Search for the cell housing the specified text and yield its (X, Y) center coordinate. 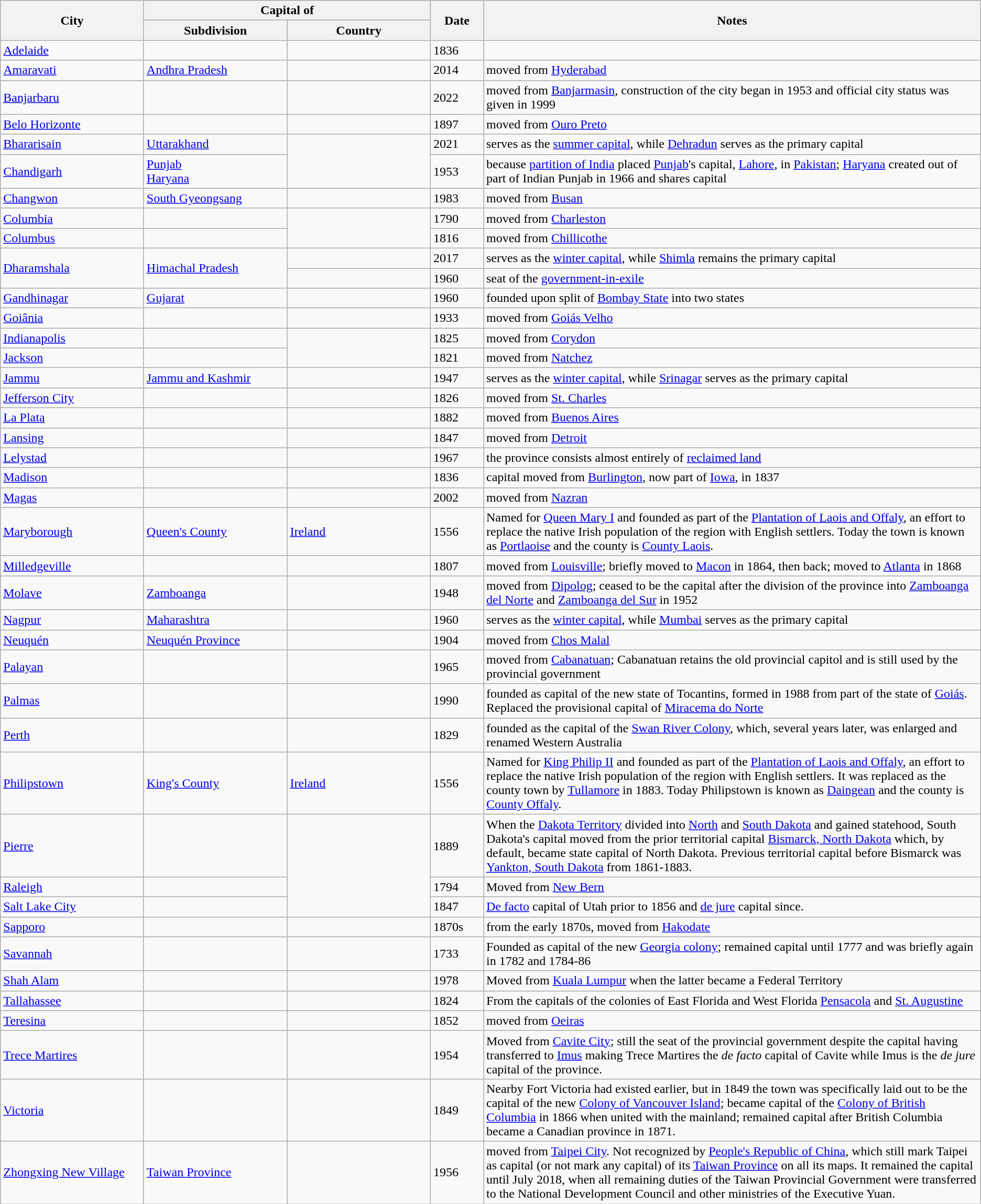
Columbia (72, 218)
1954 (457, 1055)
1904 (457, 640)
1897 (457, 124)
moved from Dipolog; ceased to be the capital after the division of the province into Zamboanga del Norte and Zamboanga del Sur in 1952 (732, 592)
Banjarbaru (72, 97)
moved from Chos Malal (732, 640)
Philipstown (72, 783)
1816 (457, 238)
From the capitals of the colonies of East Florida and West Florida Pensacola and St. Augustine (732, 1001)
Trece Martires (72, 1055)
Himachal Pradesh (215, 268)
2022 (457, 97)
City (72, 20)
1983 (457, 198)
Uttarakhand (215, 144)
1829 (457, 735)
Gandhinagar (72, 298)
Queen's County (215, 532)
moved from Buenos Aires (732, 418)
2002 (457, 497)
Adelaide (72, 50)
Taiwan Province (215, 1172)
Founded as capital of the new Georgia colony; remained capital until 1777 and was briefly again in 1782 and 1784-86 (732, 954)
Notes (732, 20)
Jammu and Kashmir (215, 378)
capital moved from Burlington, now part of Iowa, in 1837 (732, 478)
1870s (457, 927)
Magas (72, 497)
Lelystad (72, 458)
Zhongxing New Village (72, 1172)
Jammu (72, 378)
1794 (457, 887)
serves as the summer capital, while Dehradun serves as the primary capital (732, 144)
moved from Detroit (732, 438)
1965 (457, 667)
moved from Corydon (732, 338)
Date (457, 20)
Maharashtra (215, 620)
moved from Oeiras (732, 1021)
because partition of India placed Punjab's capital, Lahore, in Pakistan; Haryana created out of part of Indian Punjab in 1966 and shares capital (732, 171)
1849 (457, 1110)
Perth (72, 735)
Neuquén (72, 640)
Pierre (72, 846)
moved from Hyderabad (732, 70)
1790 (457, 218)
the province consists almost entirely of reclaimed land (732, 458)
serves as the winter capital, while Mumbai serves as the primary capital (732, 620)
moved from Natchez (732, 358)
Nagpur (72, 620)
Chandigarh (72, 171)
serves as the winter capital, while Srinagar serves as the primary capital (732, 378)
Belo Horizonte (72, 124)
Columbus (72, 238)
moved from Ouro Preto (732, 124)
Punjab Haryana (215, 171)
La Plata (72, 418)
founded as the capital of the Swan River Colony, which, several years later, was enlarged and renamed Western Australia (732, 735)
1978 (457, 981)
1889 (457, 846)
Milledgeville (72, 566)
South Gyeongsang (215, 198)
Victoria (72, 1110)
Andhra Pradesh (215, 70)
moved from Nazran (732, 497)
Jefferson City (72, 398)
Maryborough (72, 532)
Savannah (72, 954)
Neuquén Province (215, 640)
Madison (72, 478)
1852 (457, 1021)
moved from Banjarmasin, construction of the city began in 1953 and official city status was given in 1999 (732, 97)
moved from Louisville; briefly moved to Macon in 1864, then back; moved to Atlanta in 1868 (732, 566)
De facto capital of Utah prior to 1856 and de jure capital since. (732, 907)
Amaravati (72, 70)
Teresina (72, 1021)
Moved from New Bern (732, 887)
Subdivision (215, 30)
Salt Lake City (72, 907)
Sapporo (72, 927)
Raleigh (72, 887)
Moved from Kuala Lumpur when the latter became a Federal Territory (732, 981)
founded upon split of Bombay State into two states (732, 298)
Palmas (72, 701)
moved from Chillicothe (732, 238)
Goiânia (72, 318)
2014 (457, 70)
2017 (457, 258)
Changwon (72, 198)
1948 (457, 592)
Palayan (72, 667)
1956 (457, 1172)
King's County (215, 783)
Gujarat (215, 298)
1947 (457, 378)
1825 (457, 338)
moved from Charleston (732, 218)
Country (359, 30)
2021 (457, 144)
moved from St. Charles (732, 398)
1826 (457, 398)
moved from Goiás Velho (732, 318)
Shah Alam (72, 981)
Zamboanga (215, 592)
moved from Busan (732, 198)
1824 (457, 1001)
1990 (457, 701)
serves as the winter capital, while Shimla remains the primary capital (732, 258)
1882 (457, 418)
Capital of (287, 10)
Bhararisain (72, 144)
Tallahassee (72, 1001)
1733 (457, 954)
Lansing (72, 438)
seat of the government-in-exile (732, 278)
1821 (457, 358)
Indianapolis (72, 338)
from the early 1870s, moved from Hakodate (732, 927)
Jackson (72, 358)
moved from Cabanatuan; Cabanatuan retains the old provincial capitol and is still used by the provincial government (732, 667)
Dharamshala (72, 268)
Molave (72, 592)
1933 (457, 318)
1953 (457, 171)
1807 (457, 566)
1967 (457, 458)
